Return [x, y] of the center of cell containing provided text 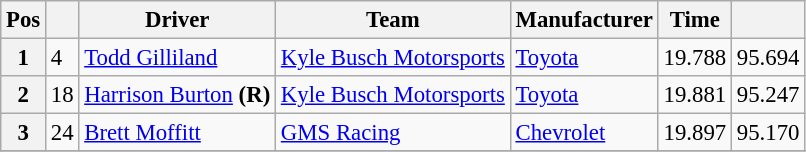
Harrison Burton (R) [178, 95]
24 [62, 133]
19.881 [694, 95]
18 [62, 95]
Chevrolet [584, 133]
2 [24, 95]
Time [694, 20]
Team [394, 20]
4 [62, 58]
1 [24, 58]
95.694 [768, 58]
Brett Moffitt [178, 133]
19.788 [694, 58]
Manufacturer [584, 20]
Todd Gilliland [178, 58]
Pos [24, 20]
19.897 [694, 133]
3 [24, 133]
95.170 [768, 133]
Driver [178, 20]
95.247 [768, 95]
GMS Racing [394, 133]
